For the text-containing cell, return its midpoint in [x, y] coordinate format. 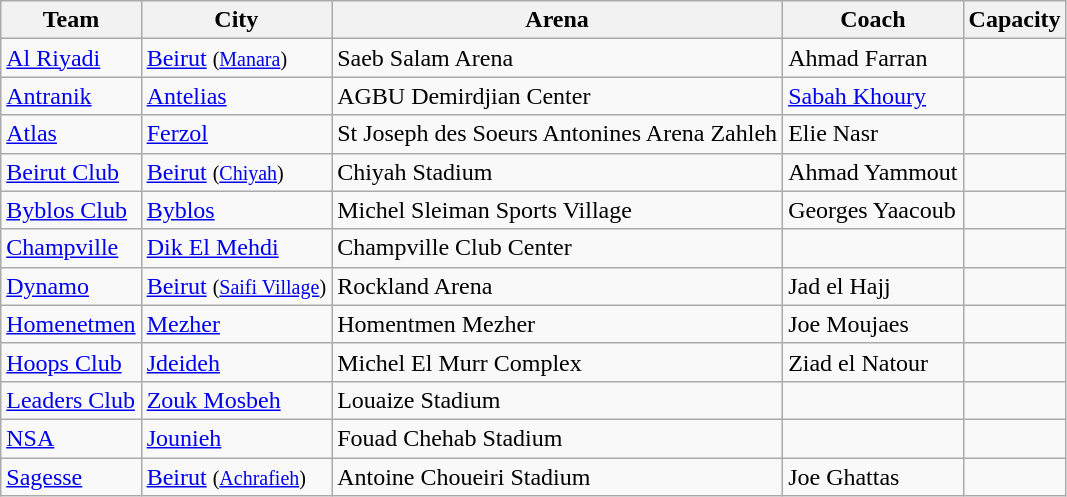
Ahmad Yammout [873, 172]
Ferzol [236, 134]
Homentmen Mezher [558, 324]
Zouk Mosbeh [236, 400]
Hoops Club [71, 362]
Beirut Club [71, 172]
Beirut (Saifi Village) [236, 286]
Champville [71, 248]
Arena [558, 20]
Joe Moujaes [873, 324]
Jounieh [236, 438]
Sabah Khoury [873, 96]
Antelias [236, 96]
Dik El Mehdi [236, 248]
Dynamo [71, 286]
Chiyah Stadium [558, 172]
Antranik [71, 96]
St Joseph des Soeurs Antonines Arena Zahleh [558, 134]
Ahmad Farran [873, 58]
Team [71, 20]
Rockland Arena [558, 286]
Ziad el Natour [873, 362]
Georges Yaacoub [873, 210]
Al Riyadi [71, 58]
Mezher [236, 324]
City [236, 20]
Michel Sleiman Sports Village [558, 210]
Coach [873, 20]
Joe Ghattas [873, 477]
Champville Club Center [558, 248]
Byblos [236, 210]
NSA [71, 438]
Capacity [1014, 20]
Fouad Chehab Stadium [558, 438]
Sagesse [71, 477]
Byblos Club [71, 210]
Jdeideh [236, 362]
Antoine Choueiri Stadium [558, 477]
Beirut (Chiyah) [236, 172]
Saeb Salam Arena [558, 58]
Beirut (Achrafieh) [236, 477]
Elie Nasr [873, 134]
AGBU Demirdjian Center [558, 96]
Homenetmen [71, 324]
Atlas [71, 134]
Jad el Hajj [873, 286]
Beirut (Manara) [236, 58]
Louaize Stadium [558, 400]
Leaders Club [71, 400]
Michel El Murr Complex [558, 362]
